Detect which cell encompasses the target text, then output its (X, Y) center coordinate. 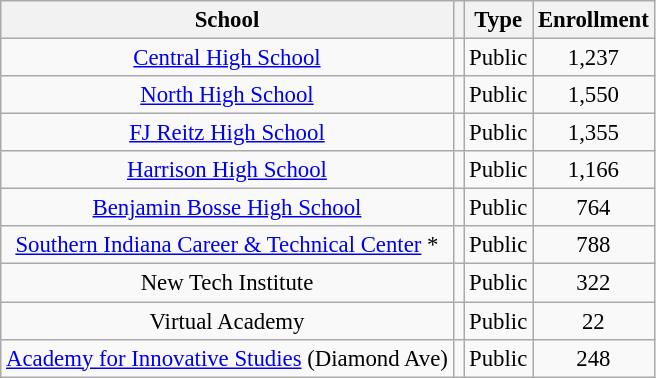
Harrison High School (227, 170)
764 (594, 208)
1,355 (594, 133)
322 (594, 283)
Type (498, 20)
Southern Indiana Career & Technical Center * (227, 245)
248 (594, 358)
School (227, 20)
22 (594, 321)
FJ Reitz High School (227, 133)
North High School (227, 95)
1,166 (594, 170)
Central High School (227, 58)
1,237 (594, 58)
788 (594, 245)
Virtual Academy (227, 321)
Benjamin Bosse High School (227, 208)
New Tech Institute (227, 283)
Enrollment (594, 20)
1,550 (594, 95)
Academy for Innovative Studies (Diamond Ave) (227, 358)
